Capture the cell that displays the provided text and extract its (x, y) central coordinate. 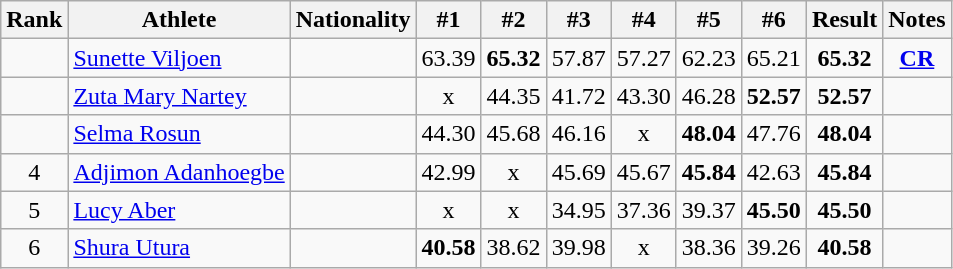
Lucy Aber (179, 210)
#3 (578, 20)
Adjimon Adanhoegbe (179, 172)
#2 (514, 20)
#1 (448, 20)
Rank (34, 20)
4 (34, 172)
62.23 (708, 58)
38.62 (514, 248)
CR (917, 58)
47.76 (774, 134)
46.28 (708, 96)
43.30 (644, 96)
#4 (644, 20)
44.30 (448, 134)
#6 (774, 20)
Nationality (353, 20)
42.63 (774, 172)
45.69 (578, 172)
5 (34, 210)
57.87 (578, 58)
Sunette Viljoen (179, 58)
63.39 (448, 58)
45.67 (644, 172)
39.37 (708, 210)
37.36 (644, 210)
6 (34, 248)
45.68 (514, 134)
Athlete (179, 20)
46.16 (578, 134)
65.21 (774, 58)
Selma Rosun (179, 134)
#5 (708, 20)
42.99 (448, 172)
57.27 (644, 58)
Zuta Mary Nartey (179, 96)
39.98 (578, 248)
Notes (917, 20)
44.35 (514, 96)
Shura Utura (179, 248)
34.95 (578, 210)
39.26 (774, 248)
38.36 (708, 248)
41.72 (578, 96)
Result (844, 20)
